Extract the [x, y] coordinate from the center of the cell holding the provided text.  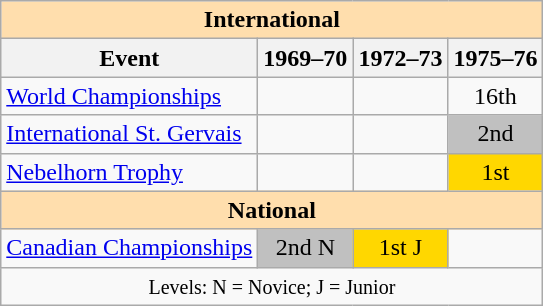
International [272, 20]
Canadian Championships [130, 248]
1972–73 [400, 58]
International St. Gervais [130, 134]
World Championships [130, 96]
Event [130, 58]
Nebelhorn Trophy [130, 172]
National [272, 210]
1st J [400, 248]
2nd N [306, 248]
1975–76 [496, 58]
1st [496, 172]
1969–70 [306, 58]
Levels: N = Novice; J = Junior [272, 286]
16th [496, 96]
2nd [496, 134]
